Find where the given text appears and provide that cell's center as [x, y] coordinate. 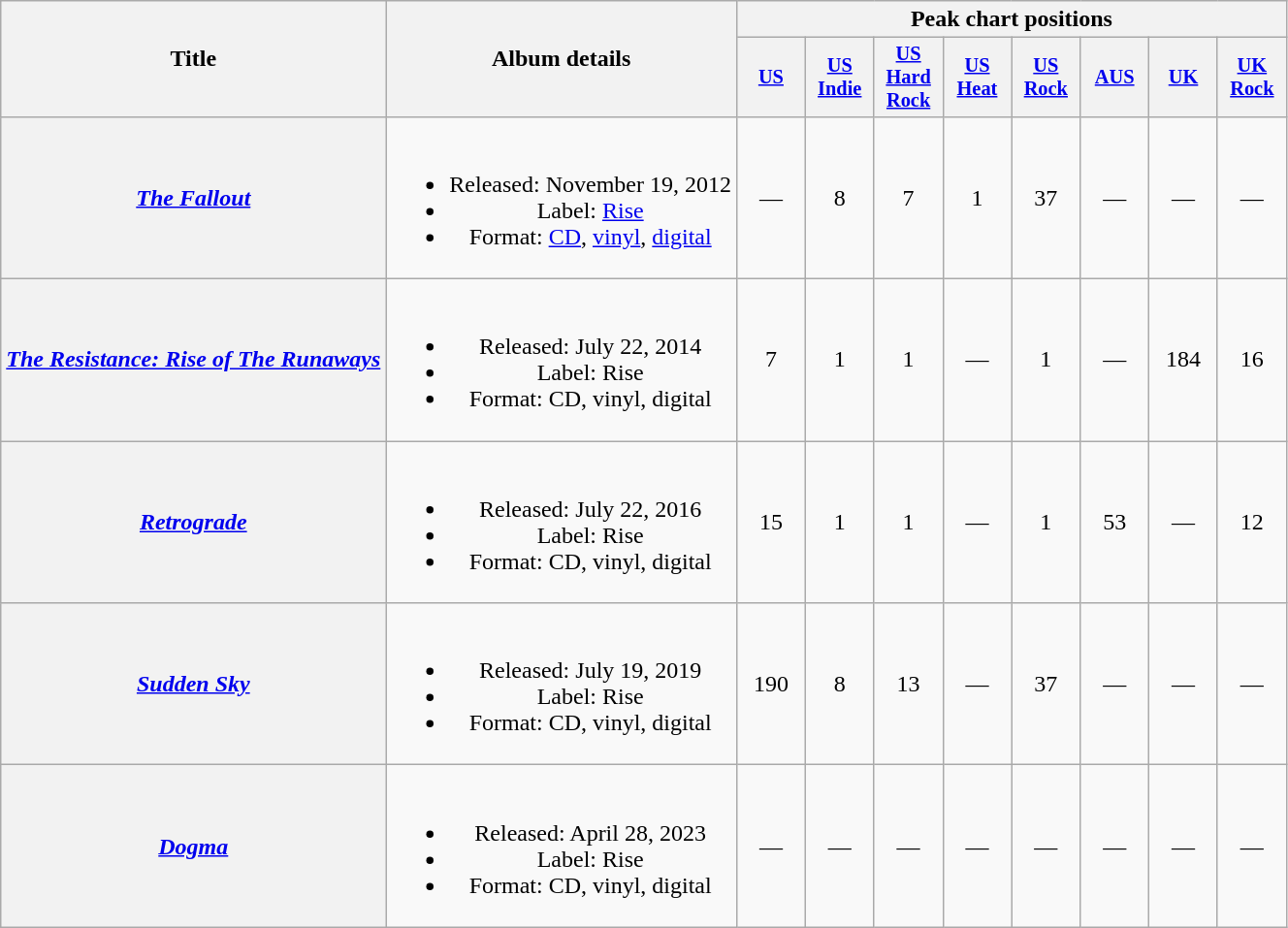
AUS [1115, 78]
Released: July 22, 2014Label: RiseFormat: CD, vinyl, digital [562, 361]
USIndie [840, 78]
US [770, 78]
Retrograde [194, 522]
53 [1115, 522]
Title [194, 59]
USHeat [978, 78]
Released: November 19, 2012Label: RiseFormat: CD, vinyl, digital [562, 198]
184 [1183, 361]
USRock [1046, 78]
Released: July 22, 2016Label: RiseFormat: CD, vinyl, digital [562, 522]
The Resistance: Rise of The Runaways [194, 361]
Released: July 19, 2019Label: RiseFormat: CD, vinyl, digital [562, 685]
Released: April 28, 2023Label: RiseFormat: CD, vinyl, digital [562, 846]
16 [1251, 361]
Album details [562, 59]
15 [770, 522]
190 [770, 685]
Peak chart positions [1011, 19]
13 [908, 685]
Dogma [194, 846]
The Fallout [194, 198]
UK Rock [1251, 78]
USHard Rock [908, 78]
UK [1183, 78]
Sudden Sky [194, 685]
12 [1251, 522]
